For the text-containing cell, return its midpoint in [x, y] coordinate format. 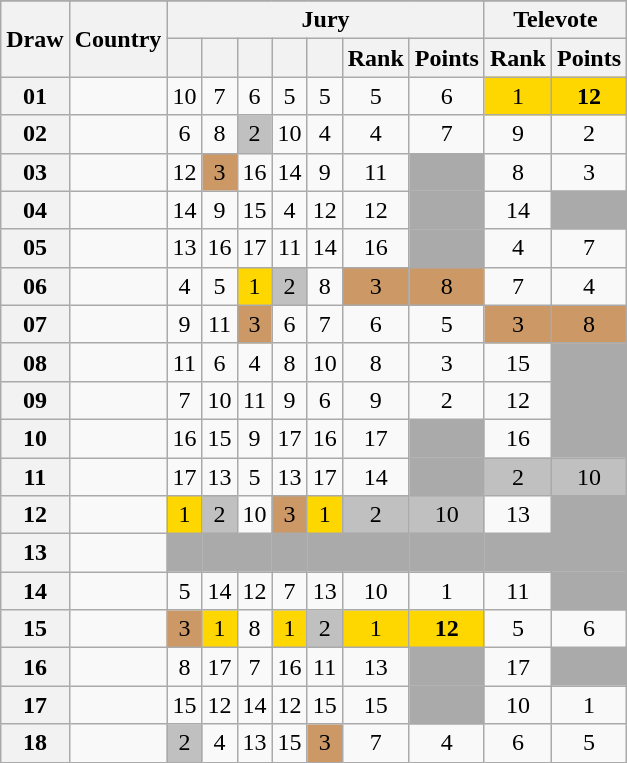
Country [118, 39]
09 [35, 400]
01 [35, 96]
04 [35, 210]
02 [35, 134]
Draw [35, 39]
Televote [555, 20]
08 [35, 362]
Jury [326, 20]
07 [35, 324]
03 [35, 172]
05 [35, 248]
18 [35, 743]
06 [35, 286]
